Provide the [X, Y] coordinate of the cell's center where the given text is located.  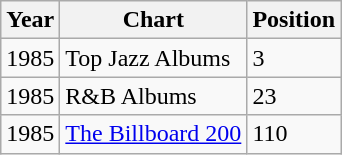
Top Jazz Albums [154, 58]
The Billboard 200 [154, 134]
3 [294, 58]
Chart [154, 20]
R&B Albums [154, 96]
110 [294, 134]
Year [30, 20]
Position [294, 20]
23 [294, 96]
